Find where the given text appears and provide that cell's center as [X, Y] coordinate. 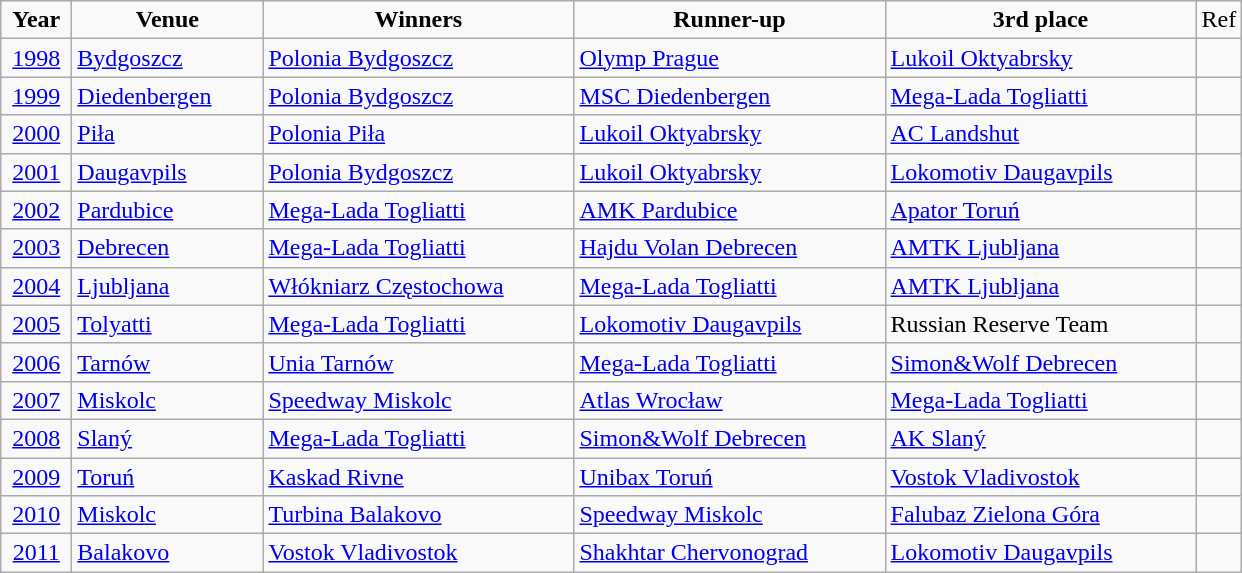
Atlas Wrocław [730, 400]
Venue [168, 20]
Włókniarz Częstochowa [418, 286]
AMK Pardubice [730, 210]
2005 [36, 324]
Apator Toruń [1040, 210]
Tarnów [168, 362]
Falubaz Zielona Góra [1040, 515]
AK Slaný [1040, 438]
2011 [36, 553]
Polonia Piła [418, 134]
Russian Reserve Team [1040, 324]
Pardubice [168, 210]
Shakhtar Chervonograd [730, 553]
Piła [168, 134]
Kaskad Rivne [418, 477]
Hajdu Volan Debrecen [730, 248]
Slaný [168, 438]
MSC Diedenbergen [730, 96]
3rd place [1040, 20]
2000 [36, 134]
2004 [36, 286]
Toruń [168, 477]
Balakovo [168, 553]
2001 [36, 172]
2007 [36, 400]
Runner-up [730, 20]
1998 [36, 58]
Year [36, 20]
Unibax Toruń [730, 477]
2010 [36, 515]
Olymp Prague [730, 58]
AC Landshut [1040, 134]
2003 [36, 248]
Bydgoszcz [168, 58]
1999 [36, 96]
Tolyatti [168, 324]
2008 [36, 438]
2006 [36, 362]
Debrecen [168, 248]
Diedenbergen [168, 96]
Unia Tarnów [418, 362]
2009 [36, 477]
Winners [418, 20]
Turbina Balakovo [418, 515]
Ljubljana [168, 286]
Daugavpils [168, 172]
Ref [1219, 20]
2002 [36, 210]
